Pinpoint the cell where the given text exists, returning its (x, y) midpoint coordinate. 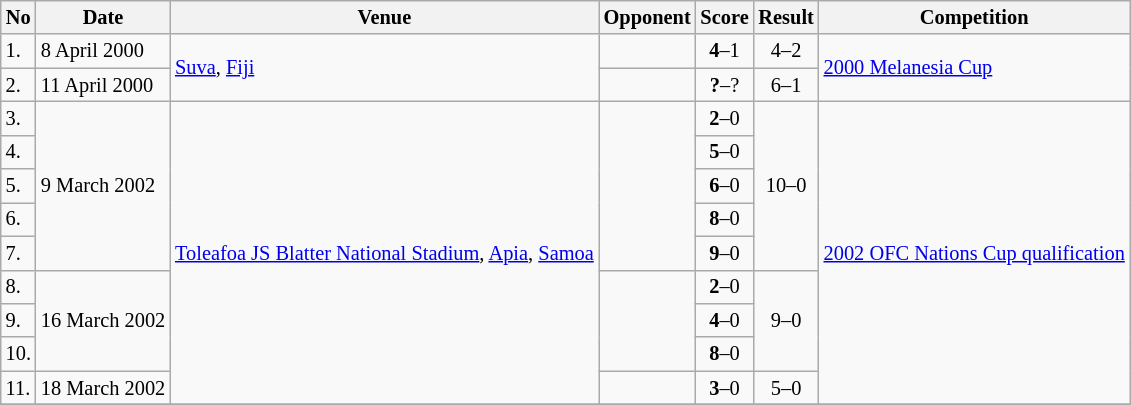
6–1 (786, 85)
No (18, 17)
4–2 (786, 51)
Competition (974, 17)
Suva, Fiji (384, 68)
10. (18, 354)
10–0 (786, 185)
4–1 (725, 51)
2002 OFC Nations Cup qualification (974, 252)
5. (18, 186)
8. (18, 287)
Result (786, 17)
3–0 (725, 388)
16 March 2002 (103, 320)
Toleafoa JS Blatter National Stadium, Apia, Samoa (384, 252)
4. (18, 152)
6. (18, 219)
9. (18, 320)
2000 Melanesia Cup (974, 68)
6–0 (725, 186)
Score (725, 17)
11 April 2000 (103, 85)
3. (18, 118)
8 April 2000 (103, 51)
Date (103, 17)
Venue (384, 17)
2. (18, 85)
18 March 2002 (103, 388)
11. (18, 388)
1. (18, 51)
?–? (725, 85)
Opponent (648, 17)
7. (18, 253)
4–0 (725, 320)
9 March 2002 (103, 185)
